Search for the cell housing the specified text and yield its [X, Y] center coordinate. 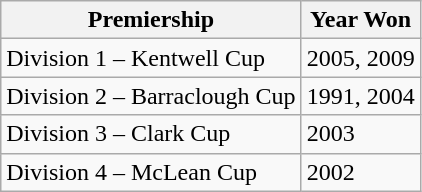
Division 1 – Kentwell Cup [151, 58]
1991, 2004 [360, 96]
2003 [360, 134]
Division 4 – McLean Cup [151, 172]
Division 2 – Barraclough Cup [151, 96]
2002 [360, 172]
Division 3 – Clark Cup [151, 134]
2005, 2009 [360, 58]
Year Won [360, 20]
Premiership [151, 20]
